Capture the cell that displays the provided text and extract its [X, Y] central coordinate. 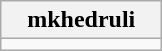
mkhedruli [82, 20]
